Scan for the cell matching the given text and deliver its [x, y] coordinate at center. 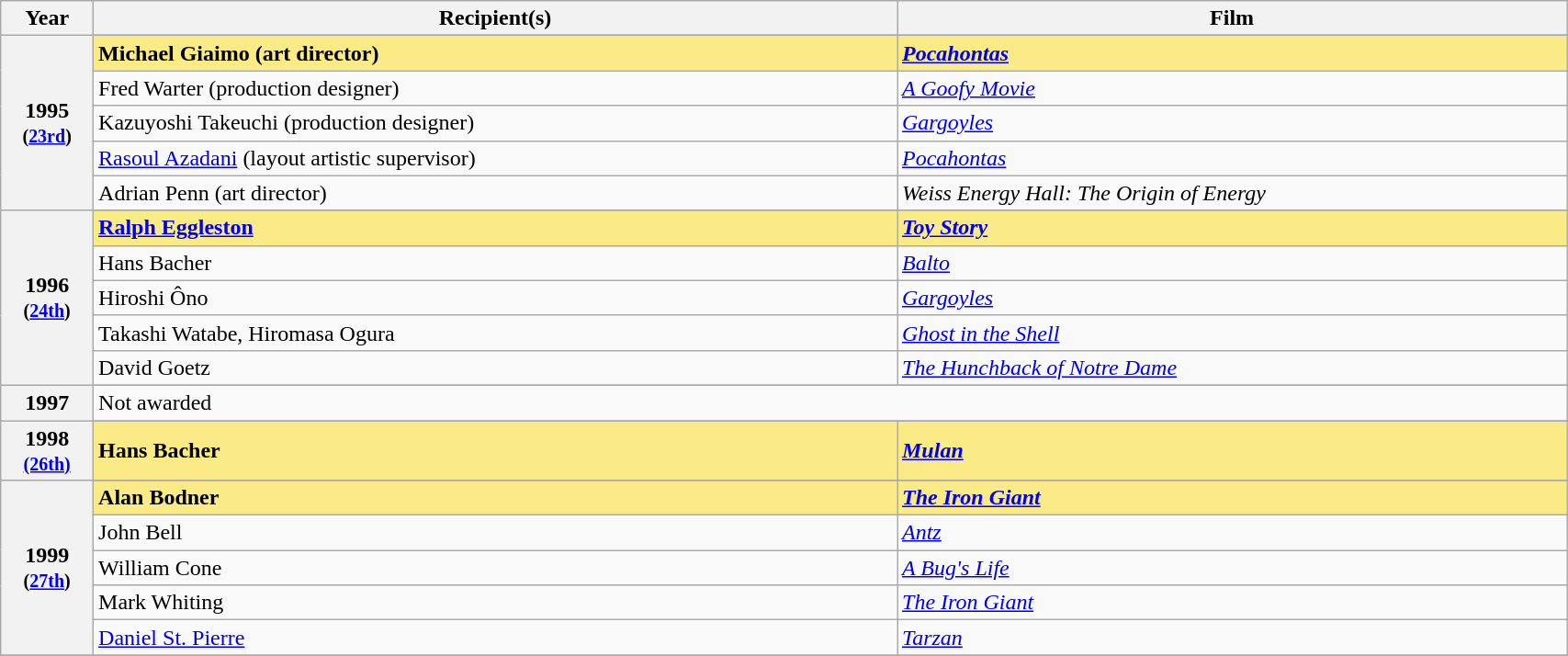
Not awarded [830, 402]
Ghost in the Shell [1231, 333]
Hiroshi Ôno [496, 298]
Alan Bodner [496, 498]
Kazuyoshi Takeuchi (production designer) [496, 123]
Takashi Watabe, Hiromasa Ogura [496, 333]
1998(26th) [48, 450]
1996 (24th) [48, 298]
A Goofy Movie [1231, 88]
William Cone [496, 568]
Tarzan [1231, 638]
The Hunchback of Notre Dame [1231, 368]
Balto [1231, 263]
1997 [48, 402]
A Bug's Life [1231, 568]
Year [48, 18]
Toy Story [1231, 228]
Film [1231, 18]
Mulan [1231, 450]
Michael Giaimo (art director) [496, 53]
John Bell [496, 533]
David Goetz [496, 368]
Fred Warter (production designer) [496, 88]
Antz [1231, 533]
Ralph Eggleston [496, 228]
Daniel St. Pierre [496, 638]
Adrian Penn (art director) [496, 193]
Mark Whiting [496, 603]
1995 (23rd) [48, 123]
Recipient(s) [496, 18]
Weiss Energy Hall: The Origin of Energy [1231, 193]
1999 (27th) [48, 568]
Rasoul Azadani (layout artistic supervisor) [496, 158]
